Provide the (x, y) coordinate of the cell's center where the given text is located.  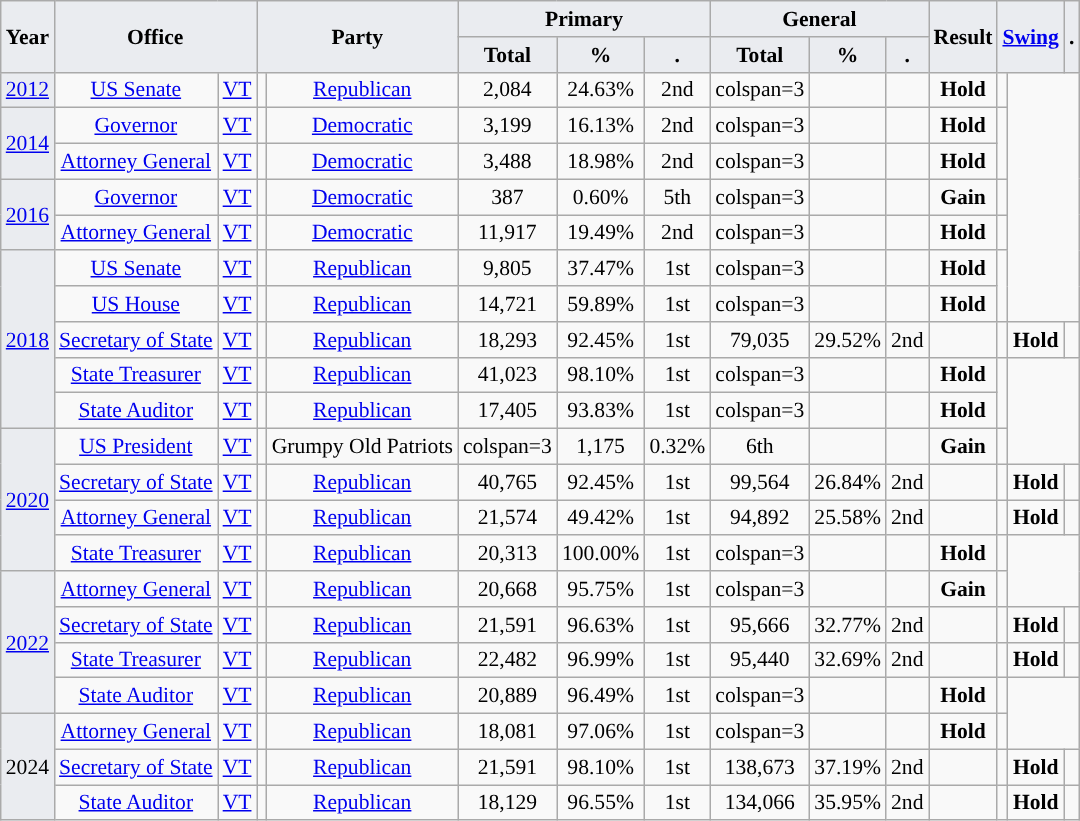
97.06% (600, 732)
3,199 (508, 126)
Party (358, 36)
93.83% (600, 411)
37.19% (848, 767)
21,574 (508, 518)
3,488 (508, 162)
95.75% (600, 589)
138,673 (760, 767)
General (819, 19)
2018 (28, 340)
387 (508, 197)
2,084 (508, 90)
18,081 (508, 732)
134,066 (760, 803)
26.84% (848, 482)
100.00% (600, 554)
32.77% (848, 625)
Office (155, 36)
17,405 (508, 411)
40,765 (508, 482)
20,668 (508, 589)
5th (677, 197)
19.49% (600, 233)
2024 (28, 768)
Grumpy Old Patriots (362, 447)
2012 (28, 90)
35.95% (848, 803)
2016 (28, 214)
16.13% (600, 126)
79,035 (760, 340)
18.98% (600, 162)
96.49% (600, 696)
20,313 (508, 554)
Swing (1030, 36)
37.47% (600, 269)
6th (760, 447)
20,889 (508, 696)
49.42% (600, 518)
25.58% (848, 518)
Primary (584, 19)
0.60% (600, 197)
18,293 (508, 340)
US President (136, 447)
96.55% (600, 803)
95,666 (760, 625)
24.63% (600, 90)
99,564 (760, 482)
94,892 (760, 518)
95,440 (760, 660)
18,129 (508, 803)
59.89% (600, 304)
1,175 (600, 447)
2022 (28, 642)
0.32% (677, 447)
Year (28, 36)
2014 (28, 144)
2020 (28, 500)
41,023 (508, 375)
96.63% (600, 625)
29.52% (848, 340)
96.99% (600, 660)
32.69% (848, 660)
US House (136, 304)
9,805 (508, 269)
22,482 (508, 660)
14,721 (508, 304)
11,917 (508, 233)
Result (962, 36)
